Scan for the cell matching the given text and deliver its (X, Y) coordinate at center. 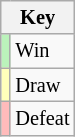
Defeat (42, 118)
Win (42, 51)
Draw (42, 85)
Key (38, 17)
